For the text-containing cell, return its midpoint in [X, Y] coordinate format. 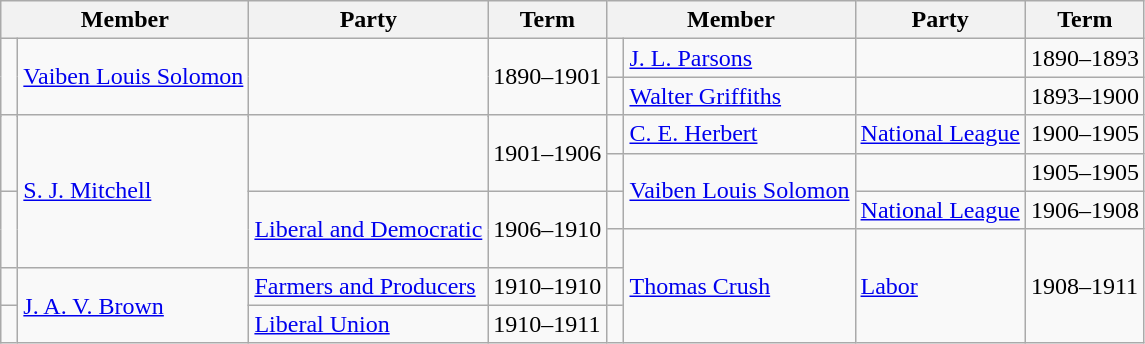
J. A. V. Brown [134, 305]
1901–1906 [548, 153]
Walter Griffiths [740, 96]
1905–1905 [1084, 172]
1906–1908 [1084, 210]
1900–1905 [1084, 134]
Liberal Union [368, 324]
1906–1910 [548, 229]
C. E. Herbert [740, 134]
1890–1901 [548, 77]
S. J. Mitchell [134, 191]
Farmers and Producers [368, 286]
1910–1911 [548, 324]
1893–1900 [1084, 96]
Thomas Crush [740, 286]
1910–1910 [548, 286]
1908–1911 [1084, 286]
Liberal and Democratic [368, 229]
1890–1893 [1084, 58]
Labor [940, 286]
J. L. Parsons [740, 58]
